Provide the (X, Y) coordinate of the cell's center where the given text is located.  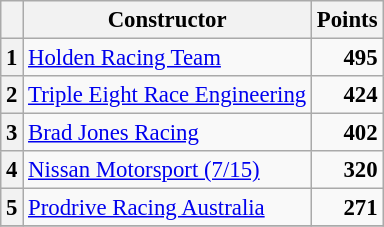
Points (348, 20)
424 (348, 95)
320 (348, 170)
4 (12, 170)
5 (12, 208)
Constructor (168, 20)
495 (348, 58)
Holden Racing Team (168, 58)
Brad Jones Racing (168, 133)
402 (348, 133)
Nissan Motorsport (7/15) (168, 170)
Prodrive Racing Australia (168, 208)
Triple Eight Race Engineering (168, 95)
1 (12, 58)
271 (348, 208)
3 (12, 133)
2 (12, 95)
